For the text-containing cell, return its midpoint in [x, y] coordinate format. 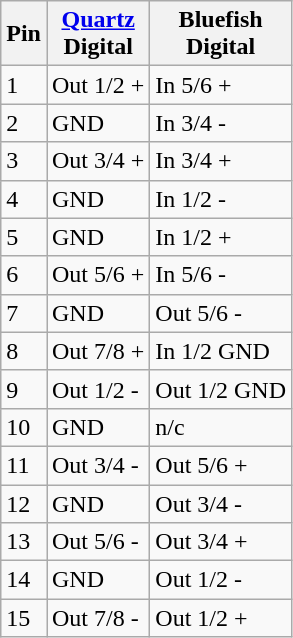
In 5/6 + [221, 85]
In 1/2 + [221, 237]
Out 1/2 GND [221, 389]
QuartzDigital [98, 34]
In 1/2 - [221, 199]
2 [24, 123]
5 [24, 237]
4 [24, 199]
In 3/4 - [221, 123]
6 [24, 275]
Pin [24, 34]
n/c [221, 427]
11 [24, 465]
12 [24, 503]
9 [24, 389]
3 [24, 161]
13 [24, 542]
15 [24, 618]
In 5/6 - [221, 275]
7 [24, 313]
1 [24, 85]
10 [24, 427]
In 1/2 GND [221, 351]
BluefishDigital [221, 34]
In 3/4 + [221, 161]
8 [24, 351]
Out 7/8 - [98, 618]
14 [24, 580]
Out 7/8 + [98, 351]
